Detect which cell encompasses the target text, then output its [x, y] center coordinate. 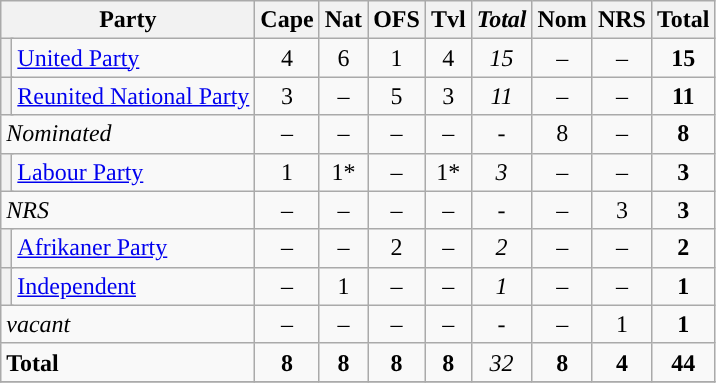
6 [343, 58]
Tvl [448, 20]
Reunited National Party [134, 96]
OFS [397, 20]
Party [128, 20]
Afrikaner Party [134, 248]
5 [397, 96]
44 [683, 362]
Nominated [128, 134]
United Party [134, 58]
Nat [343, 20]
Labour Party [134, 172]
32 [502, 362]
Nom [562, 20]
vacant [128, 324]
Independent [134, 286]
Cape [287, 20]
